Identify which cell holds the provided text, then report its [X, Y] central coordinate. 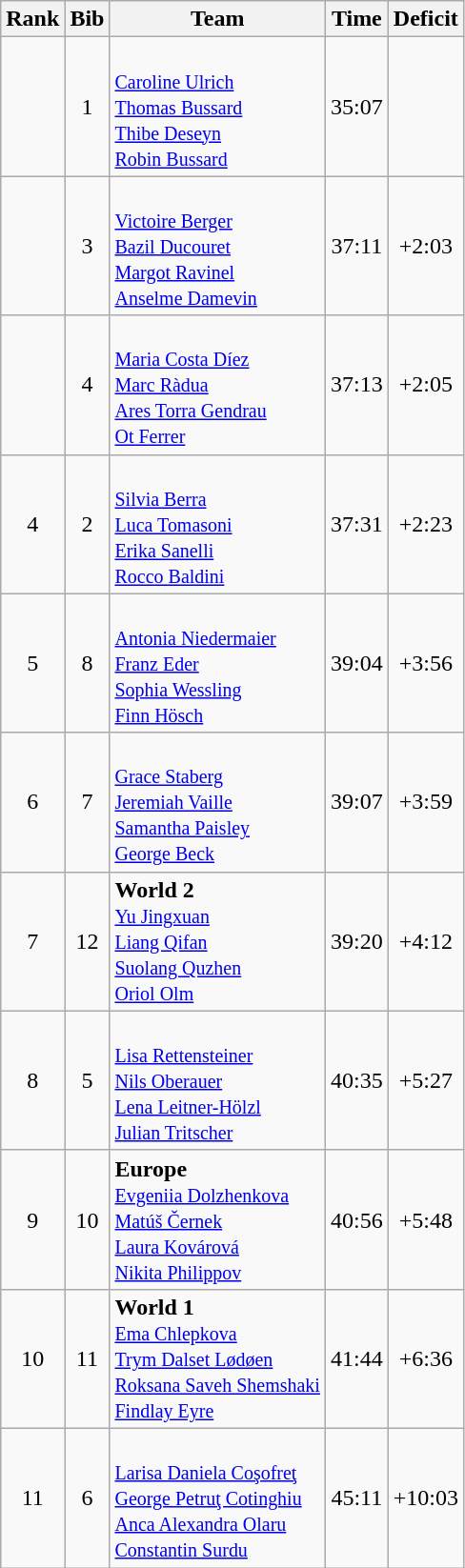
2 [88, 524]
45:11 [356, 1498]
1 [88, 107]
+10:03 [425, 1498]
Team [217, 19]
39:20 [356, 941]
World 1Ema ChlepkovaTrym Dalset LødøenRoksana Saveh ShemshakiFindlay Eyre [217, 1358]
+5:27 [425, 1080]
37:11 [356, 246]
EuropeEvgeniia DolzhenkovaMatúš ČernekLaura KovárováNikita Philippov [217, 1219]
+3:56 [425, 663]
+2:23 [425, 524]
Victoire BergerBazil DucouretMargot RavinelAnselme Damevin [217, 246]
World 2Yu JingxuanLiang QifanSuolang QuzhenOriol Olm [217, 941]
Time [356, 19]
12 [88, 941]
Antonia NiedermaierFranz EderSophia WesslingFinn Hösch [217, 663]
Grace StabergJeremiah VailleSamantha PaisleyGeorge Beck [217, 802]
Rank [32, 19]
40:56 [356, 1219]
35:07 [356, 107]
+6:36 [425, 1358]
Maria Costa DíezMarc RàduaAres Torra GendrauOt Ferrer [217, 385]
Silvia BerraLuca TomasoniErika SanelliRocco Baldini [217, 524]
39:07 [356, 802]
9 [32, 1219]
Larisa Daniela CoşofreţGeorge Petruţ CotinghiuAnca Alexandra OlaruConstantin Surdu [217, 1498]
37:13 [356, 385]
+2:03 [425, 246]
37:31 [356, 524]
+3:59 [425, 802]
39:04 [356, 663]
3 [88, 246]
+2:05 [425, 385]
40:35 [356, 1080]
Lisa RettensteinerNils OberauerLena Leitner-HölzlJulian Tritscher [217, 1080]
+4:12 [425, 941]
Caroline UlrichThomas BussardThibe DeseynRobin Bussard [217, 107]
41:44 [356, 1358]
+5:48 [425, 1219]
Bib [88, 19]
Deficit [425, 19]
